Capture the cell that displays the provided text and extract its (x, y) central coordinate. 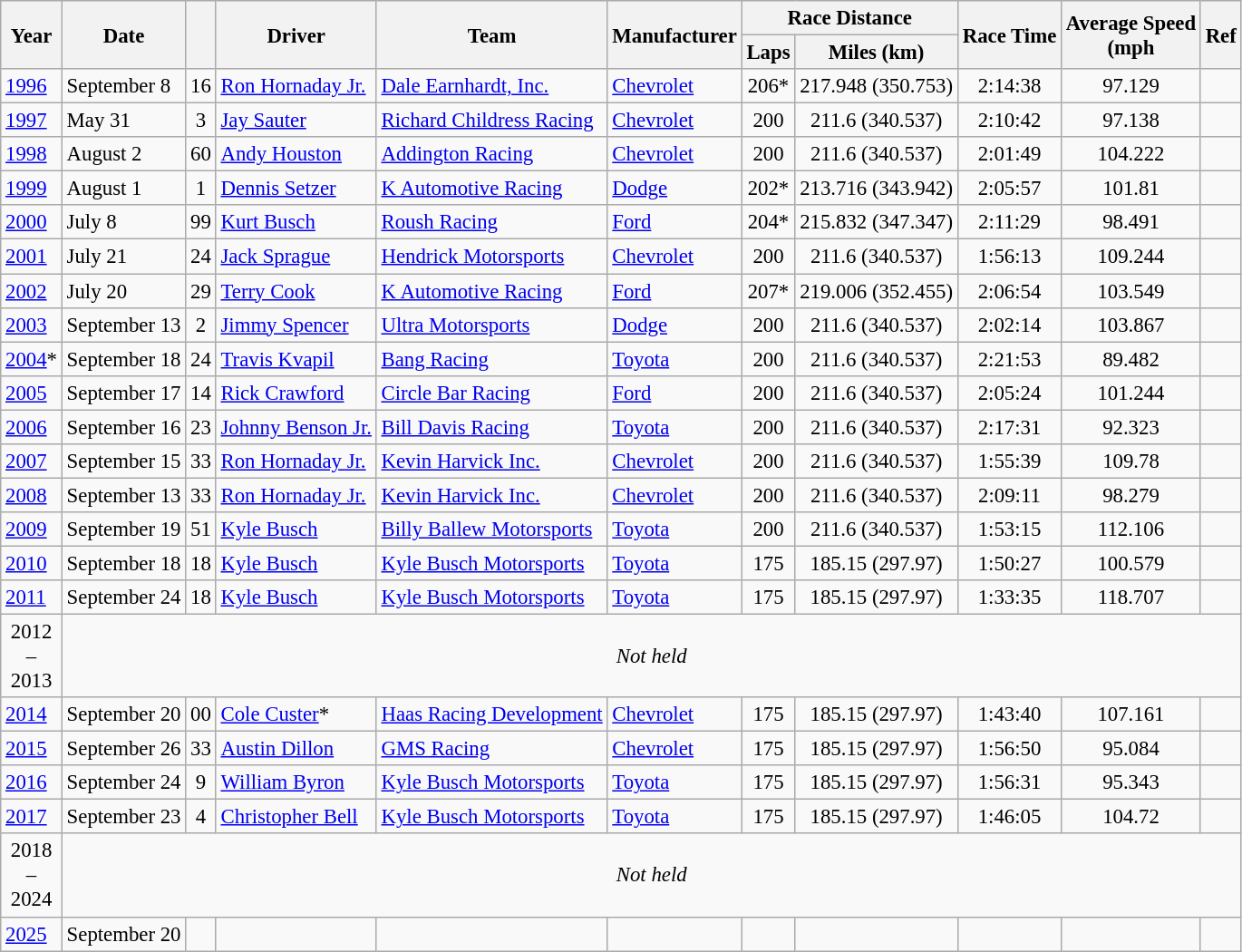
89.482 (1131, 359)
103.867 (1131, 325)
2017 (32, 817)
September 23 (123, 817)
1:55:39 (1009, 461)
September 16 (123, 427)
2:01:49 (1009, 154)
Terry Cook (296, 291)
1:56:31 (1009, 782)
60 (201, 154)
2003 (32, 325)
2 (201, 325)
2006 (32, 427)
2:02:14 (1009, 325)
Jack Sprague (296, 257)
2000 (32, 222)
2008 (32, 495)
95.084 (1131, 749)
215.832 (347.347) (877, 222)
September 15 (123, 461)
2:05:24 (1009, 393)
Laps (769, 53)
Hendrick Motorsports (491, 257)
1:50:27 (1009, 563)
Austin Dillon (296, 749)
1 (201, 189)
Christopher Bell (296, 817)
2:21:53 (1009, 359)
Year (32, 34)
2002 (32, 291)
219.006 (352.455) (877, 291)
16 (201, 86)
Manufacturer (674, 34)
98.279 (1131, 495)
September 26 (123, 749)
29 (201, 291)
Team (491, 34)
204* (769, 222)
217.948 (350.753) (877, 86)
Addington Racing (491, 154)
Rick Crawford (296, 393)
Billy Ballew Motorsports (491, 529)
GMS Racing (491, 749)
2:14:38 (1009, 86)
2014 (32, 714)
Driver (296, 34)
Cole Custer* (296, 714)
Johnny Benson Jr. (296, 427)
July 20 (123, 291)
98.491 (1131, 222)
Kurt Busch (296, 222)
Race Time (1009, 34)
1:56:13 (1009, 257)
Ultra Motorsports (491, 325)
Ref (1220, 34)
Miles (km) (877, 53)
Dennis Setzer (296, 189)
206* (769, 86)
Circle Bar Racing (491, 393)
101.81 (1131, 189)
August 2 (123, 154)
2012–2013 (32, 656)
1999 (32, 189)
Bang Racing (491, 359)
May 31 (123, 121)
9 (201, 782)
Dale Earnhardt, Inc. (491, 86)
Andy Houston (296, 154)
Bill Davis Racing (491, 427)
101.244 (1131, 393)
99 (201, 222)
2005 (32, 393)
104.222 (1131, 154)
Average Speed(mph (1131, 34)
00 (201, 714)
Richard Childress Racing (491, 121)
213.716 (343.942) (877, 189)
104.72 (1131, 817)
118.707 (1131, 597)
95.343 (1131, 782)
1:56:50 (1009, 749)
202* (769, 189)
1:43:40 (1009, 714)
2:17:31 (1009, 427)
2:11:29 (1009, 222)
109.244 (1131, 257)
2018–2024 (32, 876)
112.106 (1131, 529)
2010 (32, 563)
Jay Sauter (296, 121)
1998 (32, 154)
1:46:05 (1009, 817)
July 21 (123, 257)
Race Distance (849, 18)
September 8 (123, 86)
July 8 (123, 222)
103.549 (1131, 291)
2001 (32, 257)
2015 (32, 749)
Jimmy Spencer (296, 325)
207* (769, 291)
2:09:11 (1009, 495)
92.323 (1131, 427)
2009 (32, 529)
William Byron (296, 782)
September 19 (123, 529)
2025 (32, 934)
Roush Racing (491, 222)
Haas Racing Development (491, 714)
2:10:42 (1009, 121)
51 (201, 529)
1:53:15 (1009, 529)
2004* (32, 359)
4 (201, 817)
1996 (32, 86)
2:06:54 (1009, 291)
1997 (32, 121)
100.579 (1131, 563)
97.138 (1131, 121)
107.161 (1131, 714)
Date (123, 34)
14 (201, 393)
September 17 (123, 393)
2016 (32, 782)
2007 (32, 461)
1:33:35 (1009, 597)
3 (201, 121)
2:05:57 (1009, 189)
August 1 (123, 189)
2011 (32, 597)
97.129 (1131, 86)
109.78 (1131, 461)
23 (201, 427)
Travis Kvapil (296, 359)
